Identify which cell holds the provided text, then report its (x, y) central coordinate. 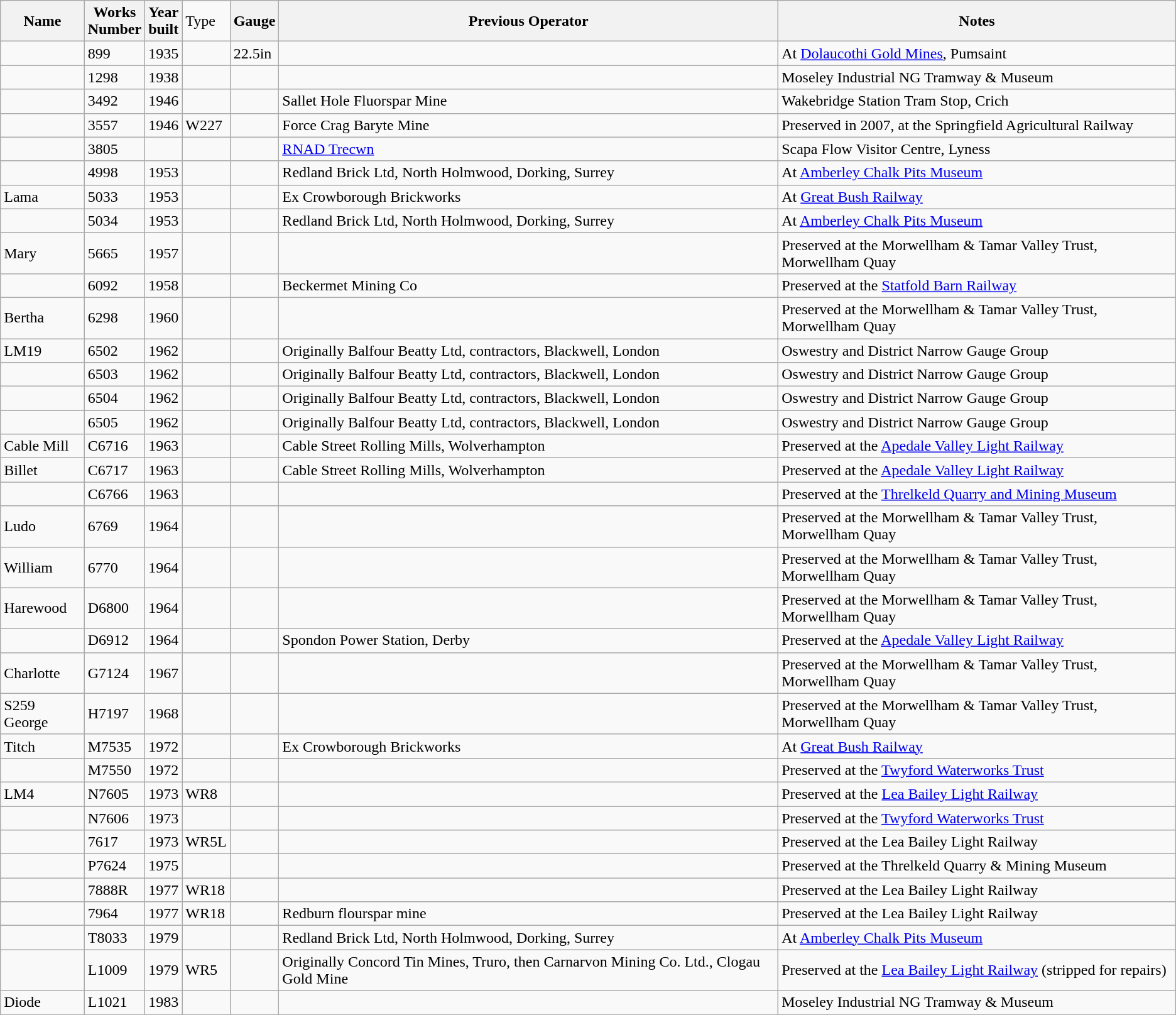
7617 (114, 842)
6770 (114, 567)
Scapa Flow Visitor Centre, Lyness (977, 149)
M7535 (114, 746)
1960 (163, 318)
D6800 (114, 608)
Billet (43, 470)
G7124 (114, 672)
WR5 (206, 970)
Charlotte (43, 672)
At Dolaucothi Gold Mines, Pumsaint (977, 53)
L1021 (114, 1002)
1968 (163, 714)
N7606 (114, 818)
Sallet Hole Fluorspar Mine (529, 101)
Titch (43, 746)
Preserved at the Lea Bailey Light Railway (stripped for repairs) (977, 970)
22.5in (254, 53)
D6912 (114, 640)
Beckermet Mining Co (529, 285)
Harewood (43, 608)
Name (43, 21)
7888R (114, 890)
Preserved in 2007, at the Springfield Agricultural Railway (977, 125)
6769 (114, 527)
Spondon Power Station, Derby (529, 640)
6505 (114, 422)
1938 (163, 77)
6502 (114, 350)
6092 (114, 285)
Preserved at the Threlkeld Quarry & Mining Museum (977, 866)
5665 (114, 253)
WR5L (206, 842)
Preserved at the Statfold Barn Railway (977, 285)
6503 (114, 375)
1983 (163, 1002)
Bertha (43, 318)
N7605 (114, 794)
Previous Operator (529, 21)
H7197 (114, 714)
3557 (114, 125)
1935 (163, 53)
S259 George (43, 714)
Ludo (43, 527)
Force Crag Baryte Mine (529, 125)
5034 (114, 221)
Gauge (254, 21)
RNAD Trecwn (529, 149)
M7550 (114, 770)
6504 (114, 398)
Yearbuilt (163, 21)
1958 (163, 285)
Mary (43, 253)
1298 (114, 77)
C6717 (114, 470)
1975 (163, 866)
WorksNumber (114, 21)
Redburn flourspar mine (529, 914)
Notes (977, 21)
5033 (114, 197)
4998 (114, 173)
C6766 (114, 494)
1957 (163, 253)
Preserved at the Threlkeld Quarry and Mining Museum (977, 494)
7964 (114, 914)
T8033 (114, 938)
Wakebridge Station Tram Stop, Crich (977, 101)
899 (114, 53)
LM19 (43, 350)
Cable Mill (43, 446)
W227 (206, 125)
Type (206, 21)
L1009 (114, 970)
William (43, 567)
WR8 (206, 794)
C6716 (114, 446)
P7624 (114, 866)
Originally Concord Tin Mines, Truro, then Carnarvon Mining Co. Ltd., Clogau Gold Mine (529, 970)
1967 (163, 672)
LM4 (43, 794)
3492 (114, 101)
Diode (43, 1002)
6298 (114, 318)
Lama (43, 197)
3805 (114, 149)
